Search for the cell housing the specified text and yield its (X, Y) center coordinate. 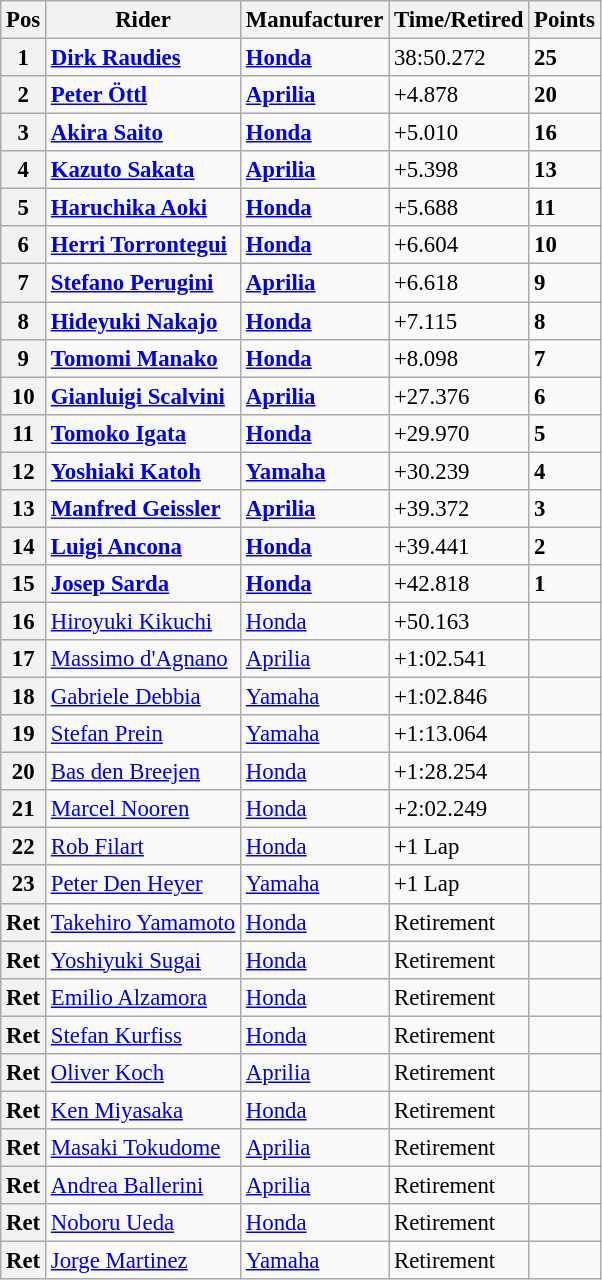
+5.398 (459, 170)
23 (24, 885)
Stefano Perugini (144, 283)
+39.372 (459, 509)
38:50.272 (459, 58)
+39.441 (459, 546)
Takehiro Yamamoto (144, 922)
Oliver Koch (144, 1073)
+2:02.249 (459, 809)
Massimo d'Agnano (144, 659)
Points (564, 20)
17 (24, 659)
+30.239 (459, 471)
Hiroyuki Kikuchi (144, 621)
Yoshiyuki Sugai (144, 960)
Pos (24, 20)
+5.688 (459, 208)
14 (24, 546)
+1:02.846 (459, 697)
Ken Miyasaka (144, 1110)
15 (24, 584)
Masaki Tokudome (144, 1148)
22 (24, 847)
Dirk Raudies (144, 58)
Peter Den Heyer (144, 885)
Haruchika Aoki (144, 208)
Marcel Nooren (144, 809)
+7.115 (459, 321)
Time/Retired (459, 20)
+5.010 (459, 133)
+29.970 (459, 433)
Andrea Ballerini (144, 1185)
Stefan Kurfiss (144, 1035)
+4.878 (459, 95)
Manfred Geissler (144, 509)
Josep Sarda (144, 584)
Gianluigi Scalvini (144, 396)
Herri Torrontegui (144, 245)
Kazuto Sakata (144, 170)
Yoshiaki Katoh (144, 471)
+50.163 (459, 621)
+42.818 (459, 584)
18 (24, 697)
+6.618 (459, 283)
19 (24, 734)
Emilio Alzamora (144, 997)
25 (564, 58)
+1:28.254 (459, 772)
Akira Saito (144, 133)
Peter Öttl (144, 95)
Gabriele Debbia (144, 697)
Rob Filart (144, 847)
Bas den Breejen (144, 772)
Tomomi Manako (144, 358)
+8.098 (459, 358)
Stefan Prein (144, 734)
Noboru Ueda (144, 1223)
Hideyuki Nakajo (144, 321)
Tomoko Igata (144, 433)
Manufacturer (315, 20)
+1:13.064 (459, 734)
21 (24, 809)
+27.376 (459, 396)
12 (24, 471)
Jorge Martinez (144, 1261)
+6.604 (459, 245)
+1:02.541 (459, 659)
Luigi Ancona (144, 546)
Rider (144, 20)
